Identify which cell holds the provided text, then report its (x, y) central coordinate. 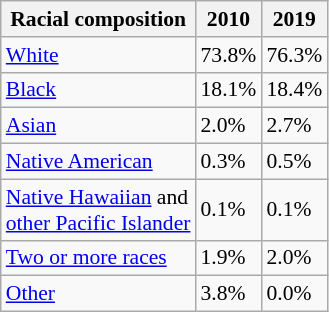
Asian (98, 126)
2019 (294, 19)
2010 (228, 19)
0.3% (228, 162)
Racial composition (98, 19)
Other (98, 294)
0.0% (294, 294)
2.7% (294, 126)
Two or more races (98, 258)
1.9% (228, 258)
Native Hawaiian andother Pacific Islander (98, 210)
Native American (98, 162)
73.8% (228, 55)
76.3% (294, 55)
Black (98, 90)
White (98, 55)
18.1% (228, 90)
18.4% (294, 90)
3.8% (228, 294)
0.5% (294, 162)
